Output the [X, Y] coordinate of the center of the cell containing the given text.  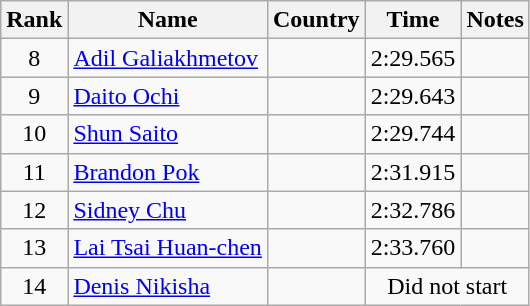
Sidney Chu [168, 210]
Notes [495, 20]
2:29.565 [413, 58]
11 [34, 172]
Daito Ochi [168, 96]
2:33.760 [413, 248]
13 [34, 248]
Time [413, 20]
Adil Galiakhmetov [168, 58]
9 [34, 96]
2:29.643 [413, 96]
2:29.744 [413, 134]
Rank [34, 20]
2:32.786 [413, 210]
Did not start [447, 286]
Lai Tsai Huan-chen [168, 248]
Brandon Pok [168, 172]
Country [316, 20]
Name [168, 20]
Denis Nikisha [168, 286]
2:31.915 [413, 172]
14 [34, 286]
12 [34, 210]
Shun Saito [168, 134]
10 [34, 134]
8 [34, 58]
